Detect which cell encompasses the target text, then output its (x, y) center coordinate. 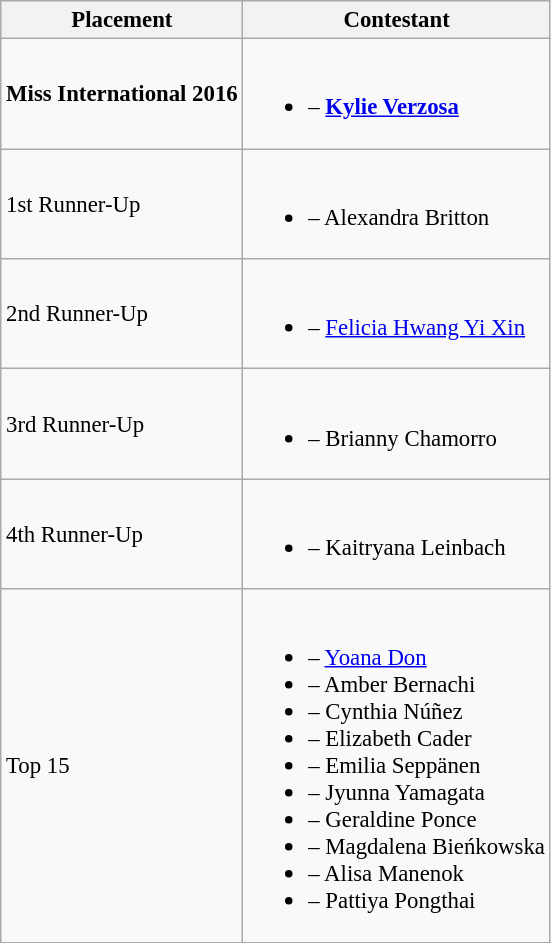
Contestant (396, 20)
Top 15 (122, 766)
3rd Runner-Up (122, 424)
Miss International 2016 (122, 94)
– Alexandra Britton (396, 204)
Placement (122, 20)
– Felicia Hwang Yi Xin (396, 314)
– Brianny Chamorro (396, 424)
4th Runner-Up (122, 534)
– Kylie Verzosa (396, 94)
– Kaitryana Leinbach (396, 534)
1st Runner-Up (122, 204)
2nd Runner-Up (122, 314)
